Identify which cell holds the provided text, then report its (x, y) central coordinate. 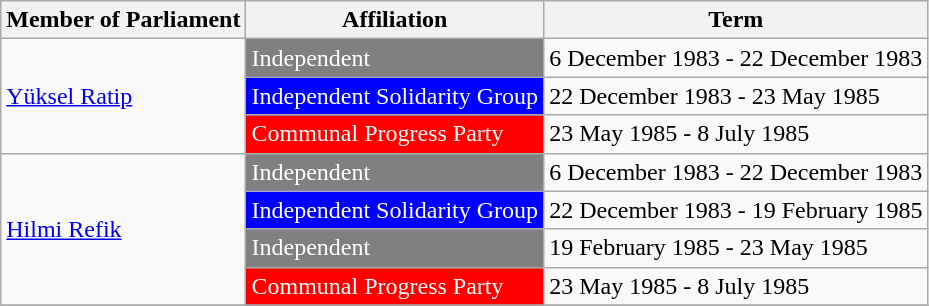
Hilmi Refik (124, 229)
Yüksel Ratip (124, 96)
Member of Parliament (124, 20)
22 December 1983 - 19 February 1985 (736, 210)
19 February 1985 - 23 May 1985 (736, 248)
Affiliation (395, 20)
22 December 1983 - 23 May 1985 (736, 96)
Term (736, 20)
